Search for the cell housing the specified text and yield its [x, y] center coordinate. 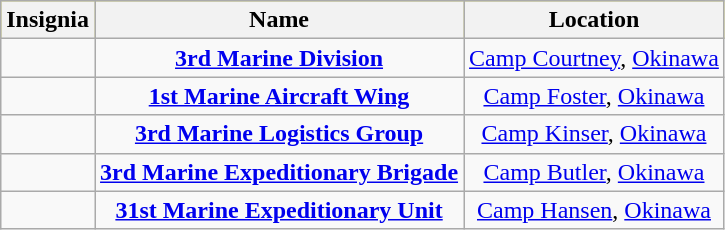
Insignia [48, 20]
Camp Butler, Okinawa [594, 172]
1st Marine Aircraft Wing [280, 96]
Camp Kinser, Okinawa [594, 134]
3rd Marine Expeditionary Brigade [280, 172]
Camp Hansen, Okinawa [594, 210]
Camp Courtney, Okinawa [594, 58]
3rd Marine Logistics Group [280, 134]
31st Marine Expeditionary Unit [280, 210]
Camp Foster, Okinawa [594, 96]
3rd Marine Division [280, 58]
Name [280, 20]
Location [594, 20]
